Detect which cell encompasses the target text, then output its (X, Y) center coordinate. 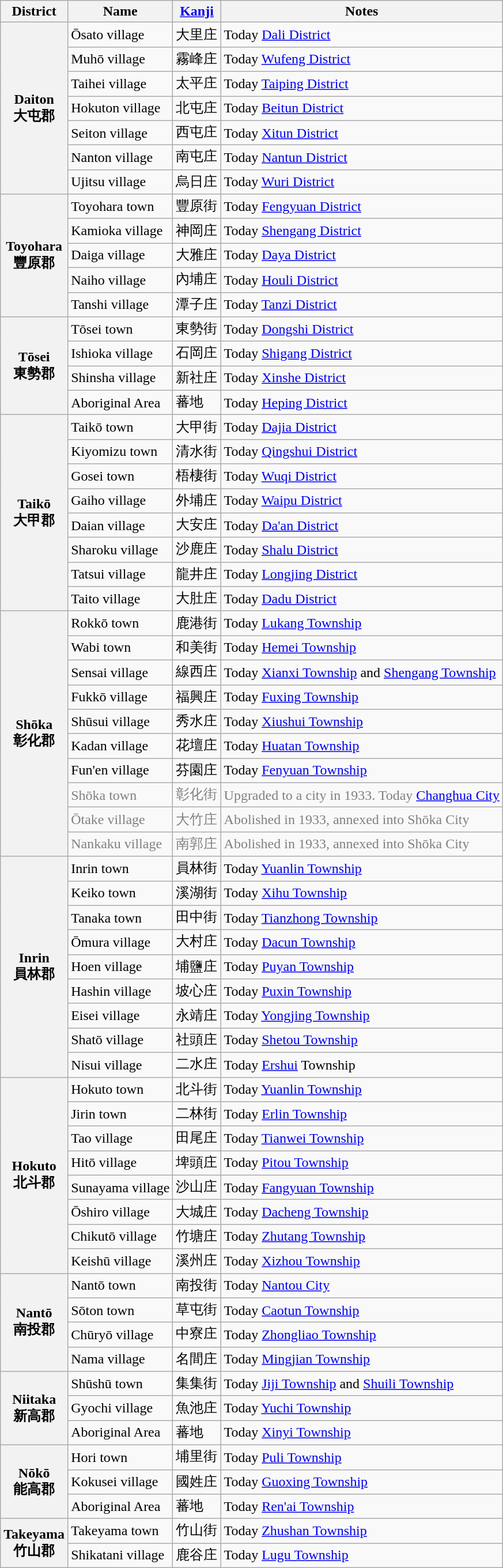
Today Fengyuan District (362, 206)
Today Tianwei Township (362, 1139)
豐原街 (197, 206)
大村庄 (197, 943)
Today Dongshi District (362, 330)
魚池庄 (197, 1408)
Fukkō village (120, 697)
大城庄 (197, 1212)
Sensai village (120, 672)
Today Xizhou Township (362, 1261)
Today Nantou City (362, 1286)
Shūsui village (120, 721)
Ōshiro village (120, 1212)
大里庄 (197, 35)
Kokusei village (120, 1482)
Nama village (120, 1359)
Today Tianzhong Township (362, 917)
芬園庄 (197, 771)
Notes (362, 12)
Keishū village (120, 1261)
Shōka彰化郡 (35, 734)
Nantō南投郡 (35, 1323)
外埔庄 (197, 501)
Nōkō能高郡 (35, 1482)
太平庄 (197, 84)
Today Zhongliao Township (362, 1335)
Upgraded to a city in 1933. Today Changhua City (362, 795)
鹿港街 (197, 624)
Niitaka新高郡 (35, 1408)
中寮庄 (197, 1335)
Today Wuqi District (362, 476)
田尾庄 (197, 1139)
Today Puxin Township (362, 991)
北斗街 (197, 1089)
Today Lukang Township (362, 624)
烏日庄 (197, 182)
Today Longjing District (362, 574)
南郭庄 (197, 844)
Today Fenyuan Township (362, 771)
西屯庄 (197, 133)
Today Wufeng District (362, 59)
Sharoku village (120, 550)
Today Zhushan Township (362, 1531)
福興庄 (197, 697)
Today Wuri District (362, 182)
Daiton大屯郡 (35, 108)
Daian village (120, 526)
Today Waipu District (362, 501)
南屯庄 (197, 158)
Kamioka village (120, 231)
Today Xinyi Township (362, 1433)
Today Dali District (362, 35)
沙山庄 (197, 1187)
Today Nantun District (362, 158)
Today Houli District (362, 280)
Takeyama竹山郡 (35, 1543)
Today Qingshui District (362, 452)
Tao village (120, 1139)
大甲街 (197, 428)
Today Ershui Township (362, 1065)
埤頭庄 (197, 1163)
二水庄 (197, 1065)
Today Puli Township (362, 1457)
Hashin village (120, 991)
Hitō village (120, 1163)
霧峰庄 (197, 59)
沙鹿庄 (197, 550)
Nantō town (120, 1286)
Shatō village (120, 1041)
大雅庄 (197, 256)
Chūryō village (120, 1335)
Today Xitun District (362, 133)
東勢街 (197, 330)
Ishioka village (120, 354)
Tatsui village (120, 574)
Today Zhutang Township (362, 1237)
Gaiho village (120, 501)
Nisui village (120, 1065)
Today Fangyuan Township (362, 1187)
二林街 (197, 1114)
Kiyomizu town (120, 452)
Today Erlin Township (362, 1114)
大肚庄 (197, 599)
Today Dacheng Township (362, 1212)
Tanaka town (120, 917)
Today Yuchi Township (362, 1408)
Today Shigang District (362, 354)
Hokuto北斗郡 (35, 1175)
Today Da'an District (362, 526)
Today Taiping District (362, 84)
Naiho village (120, 280)
Today Jiji Township and Shuili Township (362, 1384)
Shikatani village (120, 1556)
Tanshi village (120, 304)
花壇庄 (197, 746)
清水街 (197, 452)
Toyohara town (120, 206)
和美街 (197, 648)
Nanton village (120, 158)
秀水庄 (197, 721)
鹿谷庄 (197, 1556)
Today Guoxing Township (362, 1482)
Today Hemei Township (362, 648)
Today Yongjing Township (362, 1015)
Today Xiushui Township (362, 721)
Shinsha village (120, 378)
石岡庄 (197, 354)
Today Daya District (362, 256)
國姓庄 (197, 1482)
Today Ren'ai Township (362, 1506)
Seiton village (120, 133)
大安庄 (197, 526)
Nankaku village (120, 844)
集集街 (197, 1384)
Hokuton village (120, 108)
內埔庄 (197, 280)
Shūshū town (120, 1384)
Taikō town (120, 428)
Gyochi village (120, 1408)
Hori town (120, 1457)
Daiga village (120, 256)
Taito village (120, 599)
Taihei village (120, 84)
Today Caotun Township (362, 1310)
Ōtake village (120, 819)
Today Puyan Township (362, 967)
Ujitsu village (120, 182)
彰化街 (197, 795)
溪州庄 (197, 1261)
南投街 (197, 1286)
Today Lugu Township (362, 1556)
神岡庄 (197, 231)
員林街 (197, 869)
北屯庄 (197, 108)
Today Huatan Township (362, 746)
Keiko town (120, 893)
Today Mingjian Township (362, 1359)
田中街 (197, 917)
線西庄 (197, 672)
Today Dajia District (362, 428)
Kanji (197, 12)
坡心庄 (197, 991)
Today Shetou Township (362, 1041)
名間庄 (197, 1359)
Today Dacun Township (362, 943)
Muhō village (120, 59)
Ōmura village (120, 943)
Kadan village (120, 746)
Today Heping District (362, 402)
Inrin員林郡 (35, 967)
Shōka town (120, 795)
Inrin town (120, 869)
溪湖街 (197, 893)
Sōton town (120, 1310)
社頭庄 (197, 1041)
Today Fuxing Township (362, 697)
Rokkō town (120, 624)
永靖庄 (197, 1015)
Sunayama village (120, 1187)
竹山街 (197, 1531)
草屯街 (197, 1310)
Today Dadu District (362, 599)
Today Xianxi Township and Shengang Township (362, 672)
Today Pitou Township (362, 1163)
埔里街 (197, 1457)
梧棲街 (197, 476)
Today Tanzi District (362, 304)
Chikutō village (120, 1237)
Today Beitun District (362, 108)
Ōsato village (120, 35)
大竹庄 (197, 819)
Today Xinshe District (362, 378)
Today Shengang District (362, 231)
Wabi town (120, 648)
Toyohara豐原郡 (35, 256)
竹塘庄 (197, 1237)
Tōsei東勢郡 (35, 366)
Gosei town (120, 476)
龍井庄 (197, 574)
Jirin town (120, 1114)
Name (120, 12)
Eisei village (120, 1015)
Hoen village (120, 967)
Today Shalu District (362, 550)
新社庄 (197, 378)
Tōsei town (120, 330)
District (35, 12)
Today Xihu Township (362, 893)
Fun'en village (120, 771)
潭子庄 (197, 304)
埔鹽庄 (197, 967)
Hokuto town (120, 1089)
Taikō大甲郡 (35, 513)
Takeyama town (120, 1531)
